Locate the cell with the specified text and output its [X, Y] center coordinate. 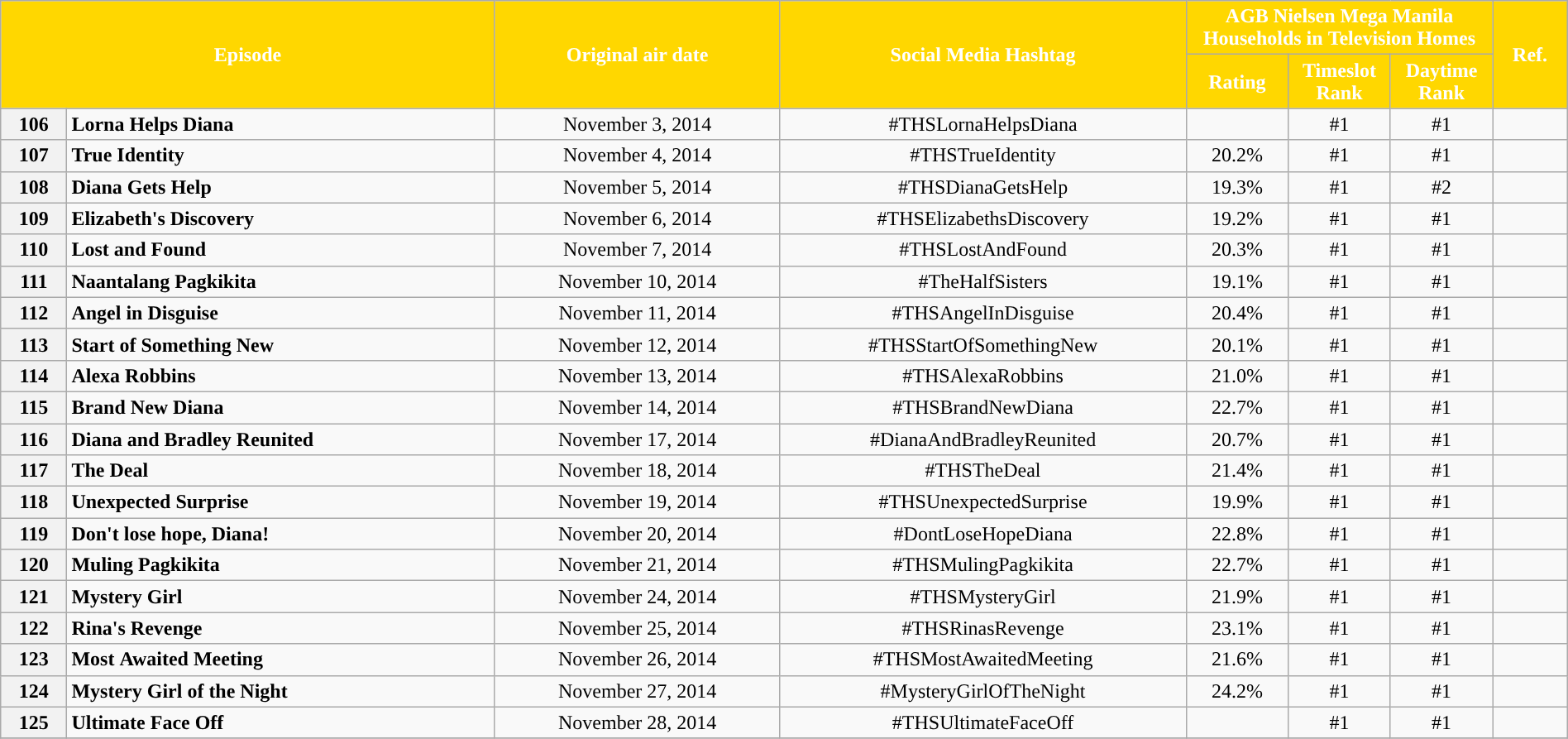
November 7, 2014 [637, 250]
Muling Pagkikita [281, 565]
November 12, 2014 [637, 344]
110 [34, 250]
121 [34, 597]
19.9% [1237, 502]
November 13, 2014 [637, 376]
20.7% [1237, 439]
#THSAlexaRobbins [982, 376]
November 11, 2014 [637, 313]
111 [34, 281]
November 24, 2014 [637, 597]
Original air date [637, 55]
#THSMostAwaitedMeeting [982, 660]
#THSUltimateFaceOff [982, 722]
Daytime Rank [1441, 81]
Alexa Robbins [281, 376]
#DontLoseHopeDiana [982, 534]
November 3, 2014 [637, 124]
#THSMysteryGirl [982, 597]
120 [34, 565]
Diana and Bradley Reunited [281, 439]
November 21, 2014 [637, 565]
#DianaAndBradleyReunited [982, 439]
113 [34, 344]
Unexpected Surprise [281, 502]
116 [34, 439]
20.4% [1237, 313]
109 [34, 218]
21.0% [1237, 376]
Episode [248, 55]
#THSStartOfSomethingNew [982, 344]
November 5, 2014 [637, 187]
Ultimate Face Off [281, 722]
#THSTheDeal [982, 471]
#THSElizabethsDiscovery [982, 218]
21.4% [1237, 471]
November 18, 2014 [637, 471]
#THSAngelInDisguise [982, 313]
21.6% [1237, 660]
125 [34, 722]
November 28, 2014 [637, 722]
Mystery Girl of the Night [281, 691]
22.8% [1237, 534]
AGB Nielsen Mega Manila Households in Television Homes [1340, 28]
Diana Gets Help [281, 187]
124 [34, 691]
Lost and Found [281, 250]
November 27, 2014 [637, 691]
Timeslot Rank [1340, 81]
19.2% [1237, 218]
#THSMulingPagkikita [982, 565]
112 [34, 313]
Don't lose hope, Diana! [281, 534]
123 [34, 660]
November 10, 2014 [637, 281]
114 [34, 376]
Angel in Disguise [281, 313]
November 6, 2014 [637, 218]
20.2% [1237, 156]
20.1% [1237, 344]
Brand New Diana [281, 407]
122 [34, 628]
Rina's Revenge [281, 628]
Elizabeth's Discovery [281, 218]
Start of Something New [281, 344]
November 4, 2014 [637, 156]
118 [34, 502]
Naantalang Pagkikita [281, 281]
24.2% [1237, 691]
#2 [1441, 187]
108 [34, 187]
117 [34, 471]
20.3% [1237, 250]
#THSDianaGetsHelp [982, 187]
#THSRinasRevenge [982, 628]
106 [34, 124]
19.1% [1237, 281]
November 26, 2014 [637, 660]
#THSLornaHelpsDiana [982, 124]
Mystery Girl [281, 597]
Rating [1237, 81]
November 25, 2014 [637, 628]
The Deal [281, 471]
23.1% [1237, 628]
#THSLostAndFound [982, 250]
115 [34, 407]
True Identity [281, 156]
November 14, 2014 [637, 407]
19.3% [1237, 187]
21.9% [1237, 597]
107 [34, 156]
#MysteryGirlOfTheNight [982, 691]
#THSTrueIdentity [982, 156]
#TheHalfSisters [982, 281]
119 [34, 534]
Ref. [1530, 55]
November 17, 2014 [637, 439]
Social Media Hashtag [982, 55]
#THSUnexpectedSurprise [982, 502]
November 19, 2014 [637, 502]
November 20, 2014 [637, 534]
Lorna Helps Diana [281, 124]
Most Awaited Meeting [281, 660]
#THSBrandNewDiana [982, 407]
